Search for the cell housing the specified text and yield its [X, Y] center coordinate. 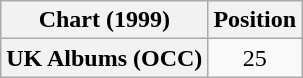
UK Albums (OCC) [104, 58]
25 [255, 58]
Chart (1999) [104, 20]
Position [255, 20]
